Determine the [x, y] coordinate at the center of the cell enclosing the given text.  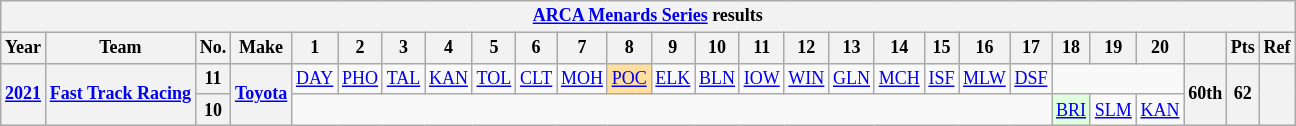
Make [262, 48]
6 [536, 48]
GLN [852, 78]
16 [984, 48]
2 [360, 48]
ISF [942, 78]
3 [403, 48]
IOW [762, 78]
Fast Track Racing [120, 94]
ARCA Menards Series results [648, 16]
17 [1031, 48]
BRI [1072, 110]
ELK [673, 78]
4 [449, 48]
MCH [899, 78]
Toyota [262, 94]
12 [806, 48]
18 [1072, 48]
PHO [360, 78]
20 [1160, 48]
POC [629, 78]
60th [1206, 94]
SLM [1113, 110]
15 [942, 48]
BLN [718, 78]
14 [899, 48]
8 [629, 48]
MOH [582, 78]
Ref [1277, 48]
1 [315, 48]
MLW [984, 78]
7 [582, 48]
2021 [24, 94]
5 [494, 48]
Year [24, 48]
19 [1113, 48]
TOL [494, 78]
62 [1244, 94]
DAY [315, 78]
DSF [1031, 78]
TAL [403, 78]
Pts [1244, 48]
9 [673, 48]
No. [212, 48]
CLT [536, 78]
13 [852, 48]
Team [120, 48]
WIN [806, 78]
